Capture the cell that displays the provided text and extract its [X, Y] central coordinate. 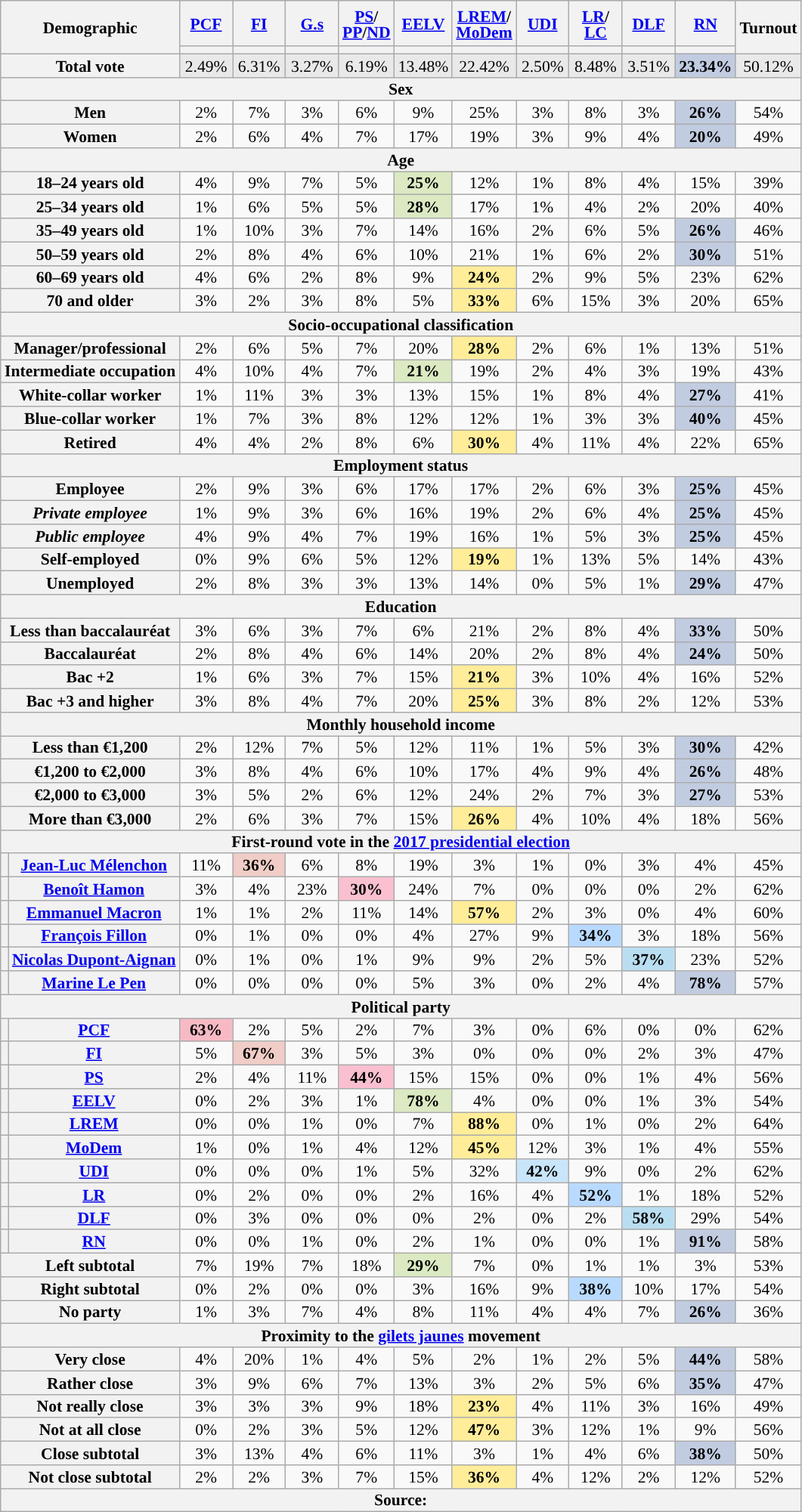
Turnout [768, 27]
Political party [401, 1006]
Less than baccalauréat [91, 630]
Rather close [91, 1383]
70 and older [91, 301]
G.s [312, 23]
8.48% [596, 65]
41% [768, 394]
First-round vote in the 2017 presidential election [401, 842]
Proximity to the gilets jaunes movement [401, 1336]
Education [401, 606]
Self-employed [91, 559]
48% [768, 771]
18–24 years old [91, 183]
60% [768, 913]
Total vote [91, 65]
64% [768, 1124]
Close subtotal [91, 1454]
25–34 years old [91, 207]
No party [91, 1312]
35–49 years old [91, 230]
Not really close [91, 1405]
Bac +3 and higher [91, 701]
€2,000 to €3,000 [91, 795]
39% [768, 183]
Source: [401, 1501]
PS [94, 1078]
LR [94, 1194]
François Fillon [94, 935]
Employee [91, 490]
55% [768, 1147]
White-collar worker [91, 394]
Nicolas Dupont-Aignan [94, 960]
Intermediate occupation [91, 372]
Socio-occupational classification [401, 325]
37% [649, 960]
2.49% [206, 65]
Private employee [91, 512]
Bac +2 [91, 677]
Retired [91, 441]
Demographic [91, 27]
LREM/MoDem [484, 23]
Very close [91, 1359]
Not close subtotal [91, 1476]
91% [705, 1242]
60–69 years old [91, 277]
Marine Le Pen [94, 982]
67% [259, 1053]
PS/PP/ND [367, 23]
13.48% [423, 65]
Age [401, 160]
Monthly household income [401, 724]
Unemployed [91, 583]
LREM [94, 1124]
34% [596, 935]
Right subtotal [91, 1289]
Less than €1,200 [91, 748]
50.12% [768, 65]
32% [484, 1171]
46% [768, 230]
More than €3,000 [91, 818]
Men [91, 113]
Manager/professional [91, 348]
Blue-collar worker [91, 419]
88% [484, 1124]
Benoît Hamon [94, 889]
Public employee [91, 536]
Women [91, 136]
Not at all close [91, 1430]
23.34% [705, 65]
6.31% [259, 65]
3.27% [312, 65]
Jean-Luc Mélenchon [94, 866]
22.42% [484, 65]
50–59 years old [91, 254]
Sex [401, 89]
63% [206, 1029]
MoDem [94, 1147]
Left subtotal [91, 1265]
LR/LC [596, 23]
22% [705, 441]
Employment status [401, 465]
€1,200 to €2,000 [91, 771]
Emmanuel Macron [94, 913]
2.50% [543, 65]
3.51% [649, 65]
6.19% [367, 65]
35% [705, 1383]
Baccalauréat [91, 653]
